For the text-containing cell, return its midpoint in [x, y] coordinate format. 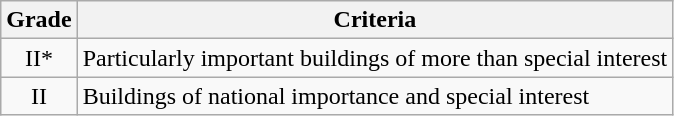
Particularly important buildings of more than special interest [375, 58]
Grade [39, 20]
II [39, 96]
Buildings of national importance and special interest [375, 96]
II* [39, 58]
Criteria [375, 20]
